Scan for the cell matching the given text and deliver its [X, Y] coordinate at center. 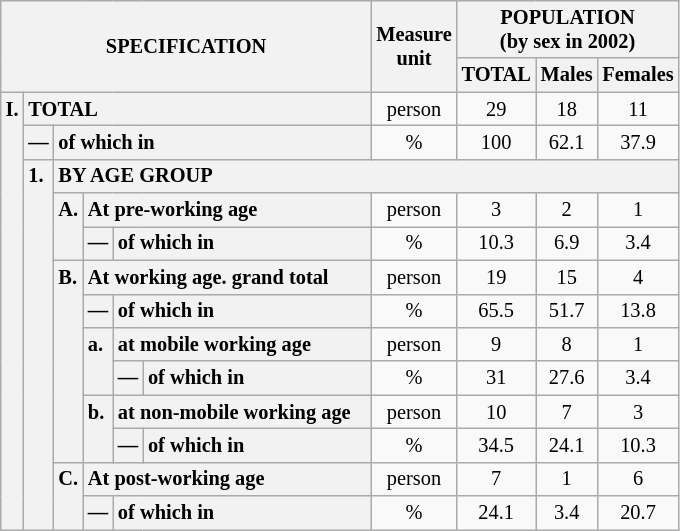
At working age. grand total [227, 277]
B. [68, 361]
POPULATION (by sex in 2002) [568, 29]
C. [68, 496]
a. [98, 360]
31 [496, 378]
29 [496, 109]
1. [38, 344]
At post-working age [227, 479]
6.9 [567, 243]
15 [567, 277]
b. [98, 428]
100 [496, 142]
27.6 [567, 378]
18 [567, 109]
At pre-working age [227, 210]
10 [496, 412]
Females [638, 75]
62.1 [567, 142]
4 [638, 277]
19 [496, 277]
11 [638, 109]
SPECIFICATION [186, 46]
13.8 [638, 311]
9 [496, 344]
51.7 [567, 311]
34.5 [496, 445]
A. [68, 226]
20.7 [638, 513]
8 [567, 344]
at mobile working age [242, 344]
at non-mobile working age [242, 412]
I. [12, 311]
BY AGE GROUP [366, 176]
37.9 [638, 142]
2 [567, 210]
Males [567, 75]
6 [638, 479]
Measure unit [414, 46]
65.5 [496, 311]
